Extract the (x, y) coordinate from the center of the cell holding the provided text.  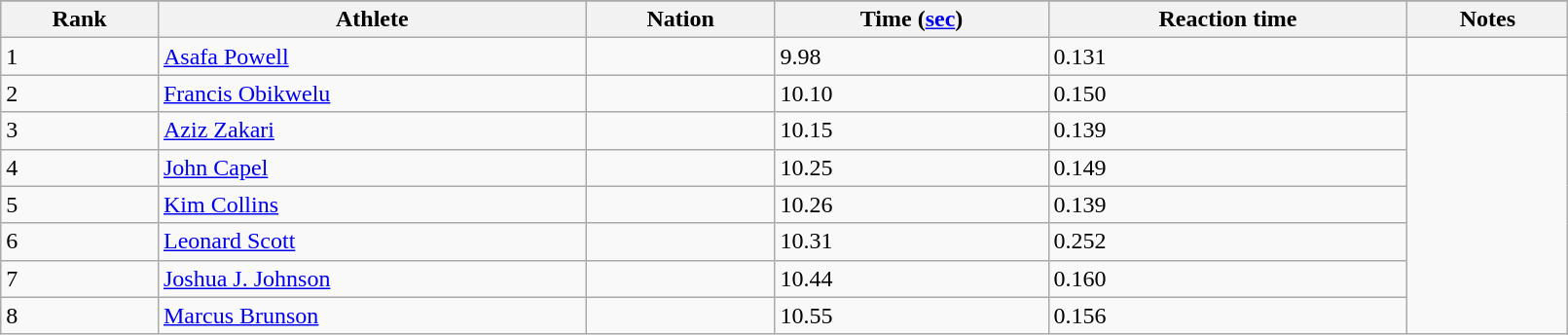
3 (80, 130)
0.252 (1228, 242)
Nation (680, 19)
6 (80, 242)
Kim Collins (372, 205)
10.26 (911, 205)
10.25 (911, 167)
Asafa Powell (372, 56)
7 (80, 279)
1 (80, 56)
0.150 (1228, 93)
5 (80, 205)
0.156 (1228, 316)
4 (80, 167)
10.44 (911, 279)
0.149 (1228, 167)
10.10 (911, 93)
10.15 (911, 130)
Athlete (372, 19)
0.131 (1228, 56)
9.98 (911, 56)
Time (sec) (911, 19)
8 (80, 316)
Reaction time (1228, 19)
Leonard Scott (372, 242)
Rank (80, 19)
Notes (1487, 19)
Marcus Brunson (372, 316)
Joshua J. Johnson (372, 279)
10.31 (911, 242)
John Capel (372, 167)
Aziz Zakari (372, 130)
Francis Obikwelu (372, 93)
0.160 (1228, 279)
2 (80, 93)
10.55 (911, 316)
